Search for the cell housing the specified text and yield its (x, y) center coordinate. 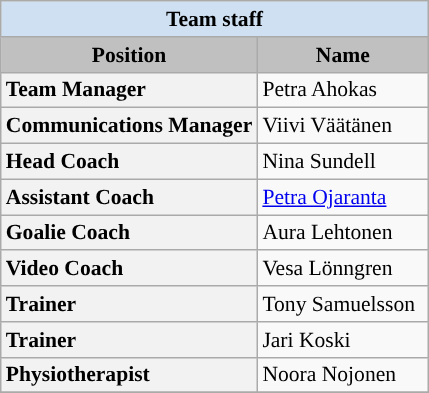
Noora Nojonen (342, 375)
Communications Manager (130, 126)
Assistant Coach (130, 197)
Petra Ahokas (342, 90)
Aura Lehtonen (342, 233)
Viivi Väätänen (342, 126)
Physiotherapist (130, 375)
Petra Ojaranta (342, 197)
Team Manager (130, 90)
Tony Samuelsson (342, 304)
Jari Koski (342, 340)
Video Coach (130, 269)
Head Coach (130, 162)
Nina Sundell (342, 162)
Team staff (215, 19)
Position (130, 55)
Goalie Coach (130, 233)
Name (342, 55)
Vesa Lönngren (342, 269)
